Return the (x, y) coordinate for the center point of the cell that contains the specified text.  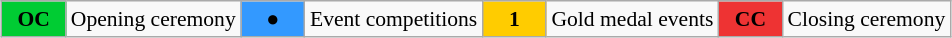
CC (750, 19)
Opening ceremony (154, 19)
Closing ceremony (867, 19)
Event competitions (394, 19)
OC (34, 19)
Gold medal events (632, 19)
1 (514, 19)
● (273, 19)
